Return the [X, Y] coordinate for the center point of the cell that contains the specified text.  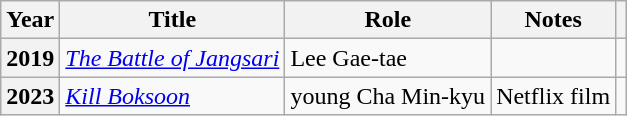
Kill Boksoon [172, 96]
young Cha Min-kyu [388, 96]
Year [30, 20]
Netflix film [554, 96]
The Battle of Jangsari [172, 58]
2019 [30, 58]
Lee Gae-tae [388, 58]
Notes [554, 20]
Role [388, 20]
Title [172, 20]
2023 [30, 96]
